Identify which cell holds the provided text, then report its [x, y] central coordinate. 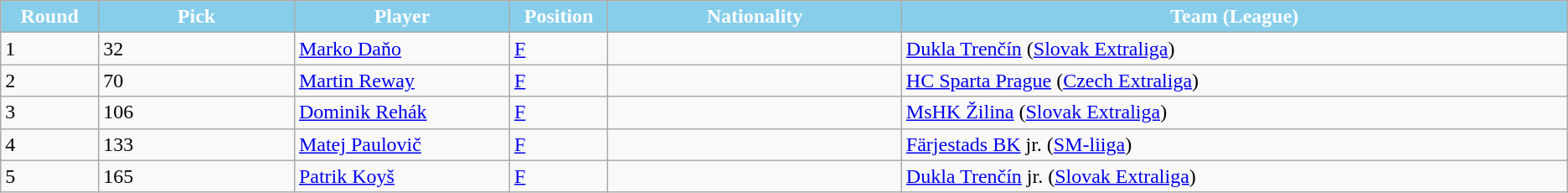
2 [50, 81]
3 [50, 112]
Player [402, 17]
Patrik Koyš [402, 176]
32 [197, 49]
Färjestads BK jr. (SM-liiga) [1235, 144]
133 [197, 144]
Marko Daňo [402, 49]
4 [50, 144]
106 [197, 112]
Position [560, 17]
Dukla Trenčín jr. (Slovak Extraliga) [1235, 176]
5 [50, 176]
Martin Reway [402, 81]
Matej Paulovič [402, 144]
70 [197, 81]
Team (League) [1235, 17]
Dominik Rehák [402, 112]
HC Sparta Prague (Czech Extraliga) [1235, 81]
1 [50, 49]
165 [197, 176]
Round [50, 17]
Pick [197, 17]
MsHK Žilina (Slovak Extraliga) [1235, 112]
Dukla Trenčín (Slovak Extraliga) [1235, 49]
Nationality [756, 17]
